Identify which cell holds the provided text, then report its (x, y) central coordinate. 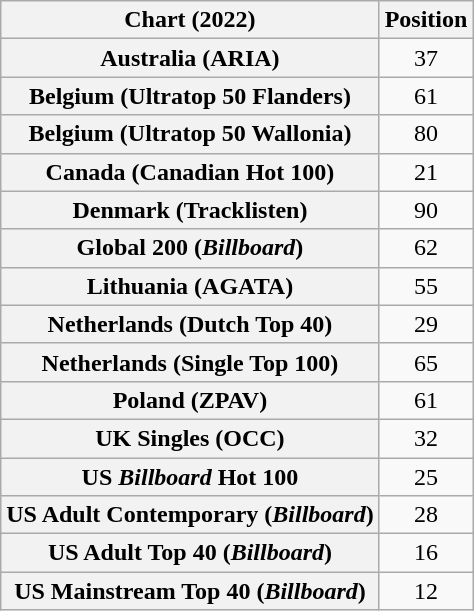
65 (426, 362)
62 (426, 248)
US Adult Top 40 (Billboard) (190, 553)
Canada (Canadian Hot 100) (190, 172)
Chart (2022) (190, 20)
Australia (ARIA) (190, 58)
28 (426, 515)
25 (426, 477)
Denmark (Tracklisten) (190, 210)
Lithuania (AGATA) (190, 286)
16 (426, 553)
Global 200 (Billboard) (190, 248)
US Billboard Hot 100 (190, 477)
55 (426, 286)
21 (426, 172)
Netherlands (Single Top 100) (190, 362)
12 (426, 591)
80 (426, 134)
90 (426, 210)
Belgium (Ultratop 50 Flanders) (190, 96)
29 (426, 324)
Netherlands (Dutch Top 40) (190, 324)
32 (426, 438)
Position (426, 20)
US Mainstream Top 40 (Billboard) (190, 591)
UK Singles (OCC) (190, 438)
37 (426, 58)
Poland (ZPAV) (190, 400)
Belgium (Ultratop 50 Wallonia) (190, 134)
US Adult Contemporary (Billboard) (190, 515)
